Find where the given text appears and provide that cell's center as (X, Y) coordinate. 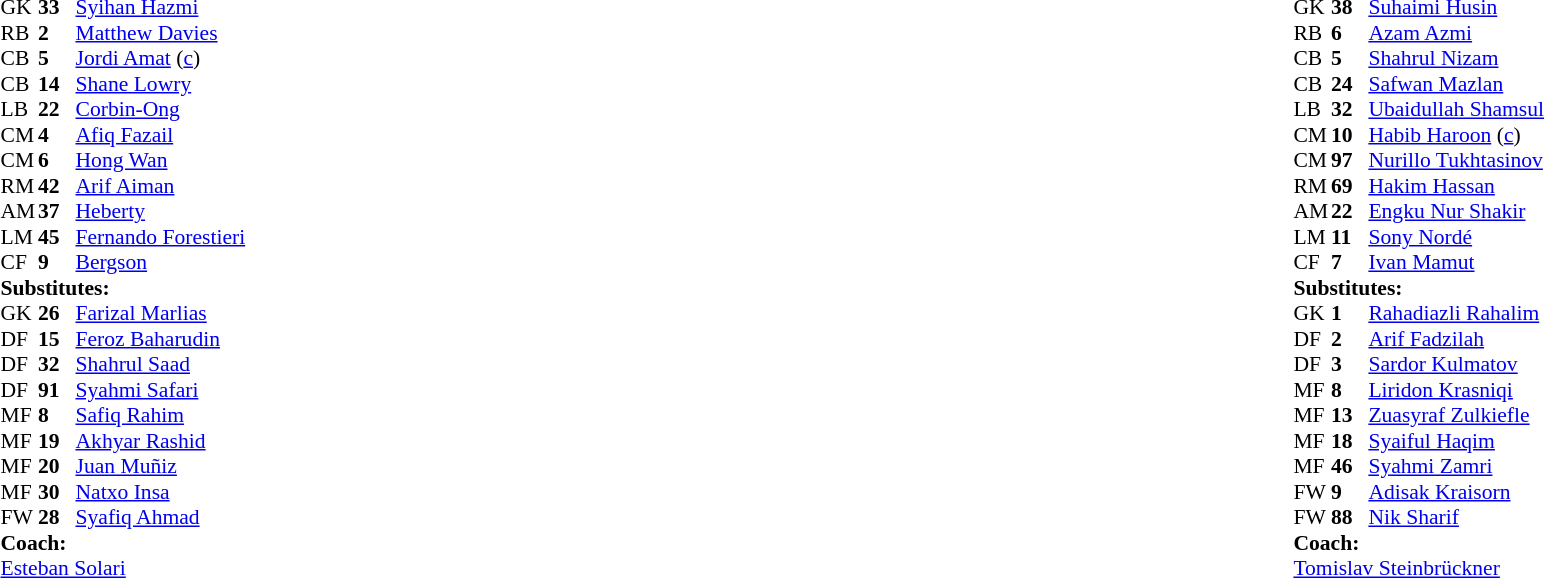
13 (1350, 415)
Matthew Davies (161, 33)
Juan Muñiz (161, 467)
Heberty (161, 211)
Ubaidullah Shamsul (1456, 109)
69 (1350, 186)
1 (1350, 313)
Safiq Rahim (161, 415)
7 (1350, 263)
Shahrul Nizam (1456, 59)
28 (57, 517)
97 (1350, 161)
Hakim Hassan (1456, 186)
Zuasyraf Zulkiefle (1456, 415)
37 (57, 211)
Syaiful Haqim (1456, 441)
Habib Haroon (c) (1456, 135)
Shane Lowry (161, 84)
91 (57, 390)
11 (1350, 237)
18 (1350, 441)
Jordi Amat (c) (161, 59)
Safwan Mazlan (1456, 84)
19 (57, 441)
Sardor Kulmatov (1456, 365)
Azam Azmi (1456, 33)
Syafiq Ahmad (161, 517)
Arif Aiman (161, 186)
30 (57, 492)
Engku Nur Shakir (1456, 211)
88 (1350, 517)
Nurillo Tukhtasinov (1456, 161)
Farizal Marlias (161, 313)
4 (57, 135)
Adisak Kraisorn (1456, 492)
Bergson (161, 263)
Fernando Forestieri (161, 237)
Liridon Krasniqi (1456, 390)
Natxo Insa (161, 492)
15 (57, 339)
Syahmi Zamri (1456, 467)
Sony Nordé (1456, 237)
Arif Fadzilah (1456, 339)
42 (57, 186)
45 (57, 237)
Nik Sharif (1456, 517)
Hong Wan (161, 161)
Ivan Mamut (1456, 263)
Feroz Baharudin (161, 339)
3 (1350, 365)
26 (57, 313)
24 (1350, 84)
Afiq Fazail (161, 135)
Corbin-Ong (161, 109)
Syahmi Safari (161, 390)
46 (1350, 467)
Akhyar Rashid (161, 441)
14 (57, 84)
10 (1350, 135)
20 (57, 467)
Shahrul Saad (161, 365)
Rahadiazli Rahalim (1456, 313)
